Determine the [x, y] coordinate at the center of the cell enclosing the given text.  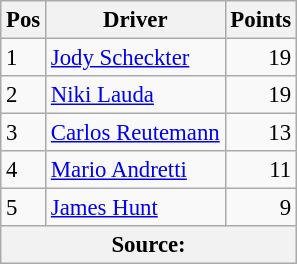
James Hunt [136, 208]
2 [24, 95]
9 [260, 208]
Pos [24, 20]
Driver [136, 20]
11 [260, 170]
Carlos Reutemann [136, 133]
Jody Scheckter [136, 58]
5 [24, 208]
Mario Andretti [136, 170]
1 [24, 58]
13 [260, 133]
Niki Lauda [136, 95]
3 [24, 133]
4 [24, 170]
Source: [149, 245]
Points [260, 20]
